Identify which cell holds the provided text, then report its (x, y) central coordinate. 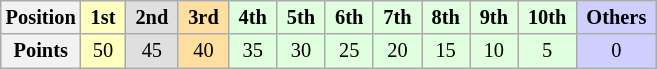
50 (104, 51)
5 (547, 51)
5th (301, 17)
10 (494, 51)
Points (41, 51)
35 (253, 51)
10th (547, 17)
3rd (203, 17)
8th (446, 17)
20 (397, 51)
Others (616, 17)
15 (446, 51)
7th (397, 17)
25 (349, 51)
9th (494, 17)
1st (104, 17)
Position (41, 17)
45 (152, 51)
2nd (152, 17)
0 (616, 51)
4th (253, 17)
6th (349, 17)
40 (203, 51)
30 (301, 51)
